Search for the cell housing the specified text and yield its [x, y] center coordinate. 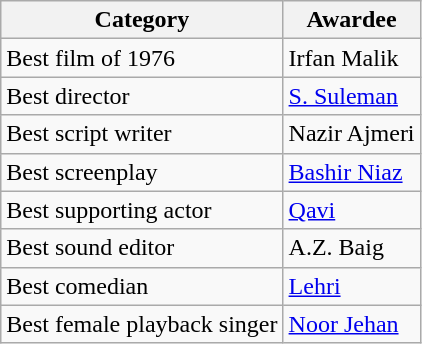
Qavi [352, 210]
A.Z. Baig [352, 248]
Best comedian [142, 286]
Best director [142, 96]
Irfan Malik [352, 58]
Best film of 1976 [142, 58]
Best sound editor [142, 248]
Noor Jehan [352, 324]
Bashir Niaz [352, 172]
Best script writer [142, 134]
S. Suleman [352, 96]
Category [142, 20]
Nazir Ajmeri [352, 134]
Best female playback singer [142, 324]
Lehri [352, 286]
Best supporting actor [142, 210]
Awardee [352, 20]
Best screenplay [142, 172]
